Scan for the cell matching the given text and deliver its (x, y) coordinate at center. 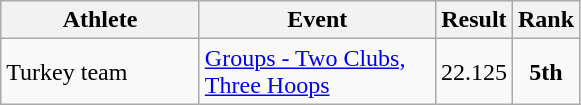
Rank (546, 20)
Event (317, 20)
Result (474, 20)
5th (546, 72)
Athlete (100, 20)
Turkey team (100, 72)
22.125 (474, 72)
Groups - Two Clubs, Three Hoops (317, 72)
